Pinpoint the cell where the given text exists, returning its (X, Y) midpoint coordinate. 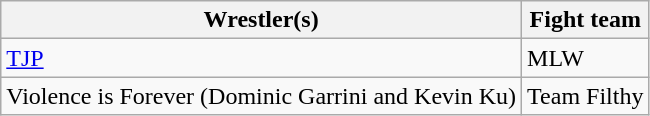
MLW (586, 58)
Team Filthy (586, 96)
Wrestler(s) (262, 20)
TJP (262, 58)
Violence is Forever (Dominic Garrini and Kevin Ku) (262, 96)
Fight team (586, 20)
